Locate the cell with the specified text and output its [X, Y] center coordinate. 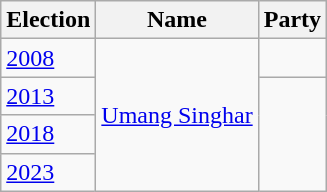
2008 [48, 58]
Name [177, 20]
2013 [48, 96]
2018 [48, 134]
Election [48, 20]
Umang Singhar [177, 115]
Party [292, 20]
2023 [48, 172]
